Determine the [X, Y] coordinate at the center of the cell enclosing the given text.  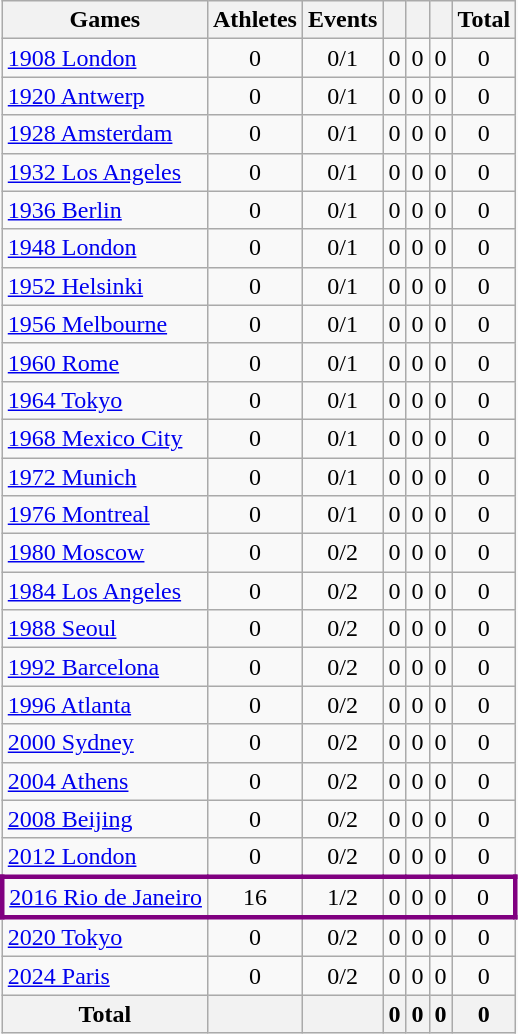
1932 Los Angeles [104, 172]
1960 Rome [104, 362]
Games [104, 20]
2024 Paris [104, 976]
1984 Los Angeles [104, 591]
1936 Berlin [104, 210]
1968 Mexico City [104, 438]
1992 Barcelona [104, 667]
1980 Moscow [104, 553]
2020 Tokyo [104, 937]
Athletes [254, 20]
1956 Melbourne [104, 324]
2004 Athens [104, 781]
Events [342, 20]
1928 Amsterdam [104, 134]
1948 London [104, 248]
16 [254, 896]
2008 Beijing [104, 819]
1/2 [342, 896]
1952 Helsinki [104, 286]
1988 Seoul [104, 629]
1996 Atlanta [104, 705]
2000 Sydney [104, 743]
1972 Munich [104, 477]
1908 London [104, 58]
1976 Montreal [104, 515]
1964 Tokyo [104, 400]
1920 Antwerp [104, 96]
2016 Rio de Janeiro [104, 896]
2012 London [104, 857]
